Find where the given text appears and provide that cell's center as [x, y] coordinate. 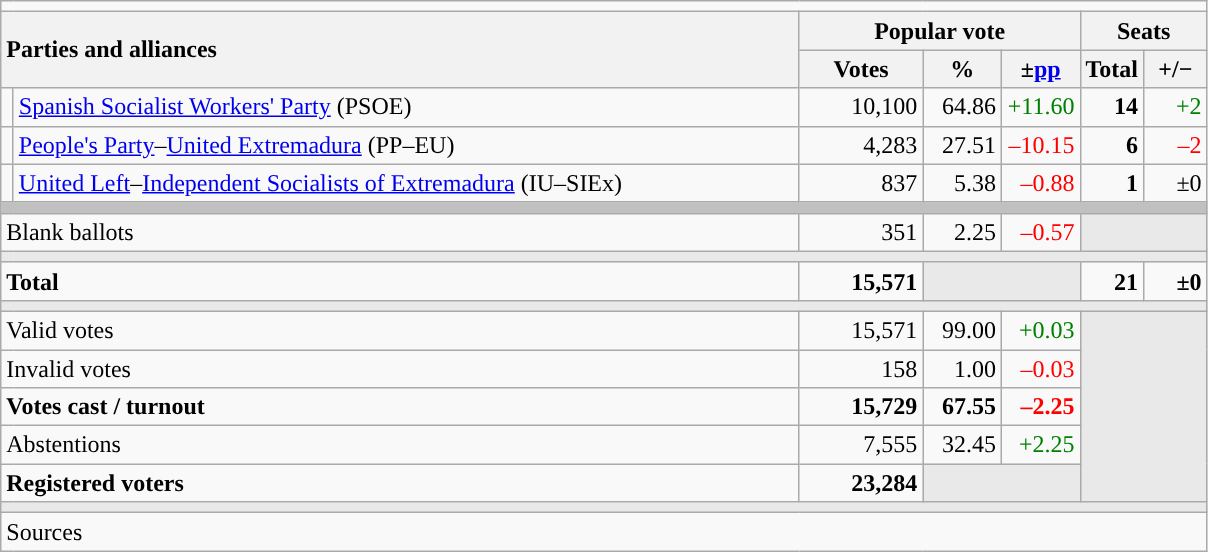
5.38 [962, 183]
Seats [1144, 31]
21 [1112, 281]
Spanish Socialist Workers' Party (PSOE) [406, 107]
7,555 [861, 445]
Sources [604, 532]
+11.60 [1040, 107]
–0.03 [1040, 369]
27.51 [962, 145]
14 [1112, 107]
Blank ballots [400, 232]
–2.25 [1040, 407]
–10.15 [1040, 145]
23,284 [861, 483]
15,729 [861, 407]
±pp [1040, 69]
Votes cast / turnout [400, 407]
Votes [861, 69]
Registered voters [400, 483]
Abstentions [400, 445]
6 [1112, 145]
+2 [1176, 107]
32.45 [962, 445]
+/− [1176, 69]
4,283 [861, 145]
837 [861, 183]
64.86 [962, 107]
Valid votes [400, 330]
Parties and alliances [400, 50]
99.00 [962, 330]
1 [1112, 183]
158 [861, 369]
10,100 [861, 107]
+0.03 [1040, 330]
Invalid votes [400, 369]
Popular vote [940, 31]
1.00 [962, 369]
+2.25 [1040, 445]
People's Party–United Extremadura (PP–EU) [406, 145]
–2 [1176, 145]
351 [861, 232]
–0.88 [1040, 183]
United Left–Independent Socialists of Extremadura (IU–SIEx) [406, 183]
2.25 [962, 232]
% [962, 69]
67.55 [962, 407]
–0.57 [1040, 232]
